Return (X, Y) of the center of cell containing provided text 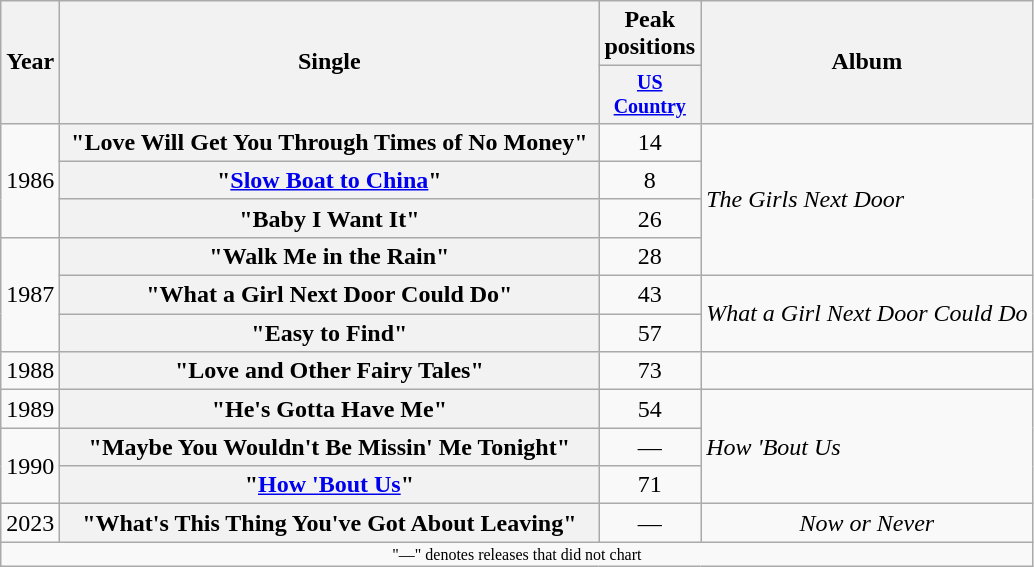
43 (650, 295)
Now or Never (867, 523)
"Easy to Find" (330, 333)
"Love and Other Fairy Tales" (330, 371)
Peakpositions (650, 34)
2023 (30, 523)
"He's Gotta Have Me" (330, 409)
14 (650, 142)
57 (650, 333)
28 (650, 256)
"Love Will Get You Through Times of No Money" (330, 142)
8 (650, 180)
"Walk Me in the Rain" (330, 256)
US Country (650, 94)
How 'Bout Us (867, 447)
The Girls Next Door (867, 199)
What a Girl Next Door Could Do (867, 314)
1987 (30, 294)
73 (650, 371)
1986 (30, 180)
Single (330, 62)
Album (867, 62)
"How 'Bout Us" (330, 485)
54 (650, 409)
"Baby I Want It" (330, 218)
"What a Girl Next Door Could Do" (330, 295)
1989 (30, 409)
1990 (30, 466)
"—" denotes releases that did not chart (517, 554)
26 (650, 218)
Year (30, 62)
"Slow Boat to China" (330, 180)
71 (650, 485)
1988 (30, 371)
"What's This Thing You've Got About Leaving" (330, 523)
"Maybe You Wouldn't Be Missin' Me Tonight" (330, 447)
